Provide the (X, Y) coordinate of the cell's center where the given text is located.  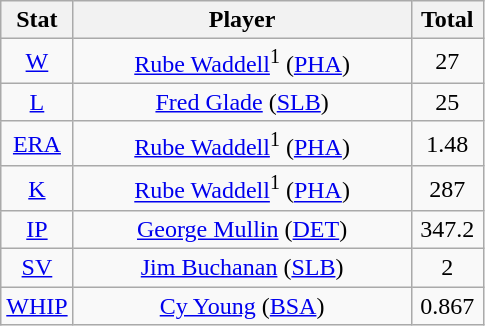
0.867 (447, 306)
Cy Young (BSA) (242, 306)
25 (447, 102)
Fred Glade (SLB) (242, 102)
George Mullin (DET) (242, 230)
K (37, 188)
Total (447, 20)
Player (242, 20)
287 (447, 188)
ERA (37, 144)
WHIP (37, 306)
27 (447, 62)
347.2 (447, 230)
IP (37, 230)
Jim Buchanan (SLB) (242, 268)
W (37, 62)
Stat (37, 20)
L (37, 102)
1.48 (447, 144)
SV (37, 268)
2 (447, 268)
